From the cell containing the given text, extract its center point as (X, Y) coordinate. 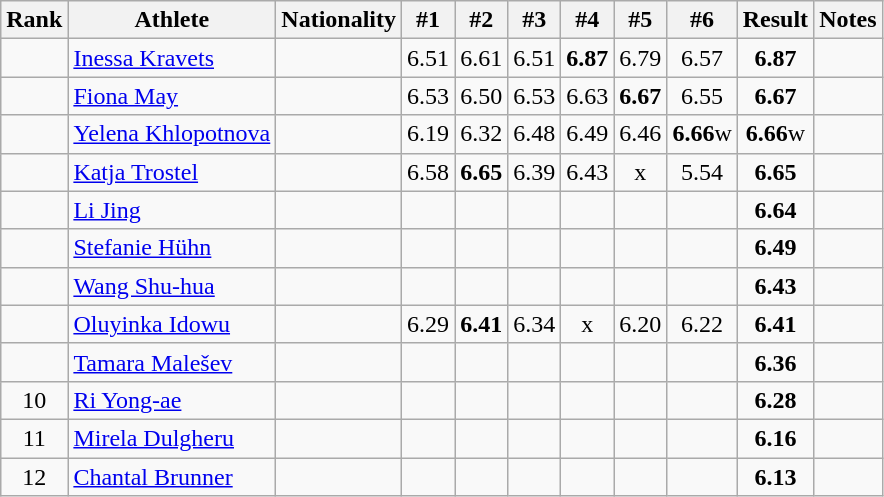
#1 (428, 20)
Athlete (172, 20)
6.36 (775, 362)
6.39 (534, 172)
Tamara Malešev (172, 362)
Fiona May (172, 96)
6.61 (482, 58)
6.57 (702, 58)
6.46 (640, 134)
6.22 (702, 324)
Chantal Brunner (172, 477)
Katja Trostel (172, 172)
6.55 (702, 96)
6.20 (640, 324)
#5 (640, 20)
6.58 (428, 172)
6.19 (428, 134)
#2 (482, 20)
10 (34, 400)
Result (775, 20)
6.32 (482, 134)
6.29 (428, 324)
Inessa Kravets (172, 58)
Nationality (339, 20)
Rank (34, 20)
12 (34, 477)
6.34 (534, 324)
6.63 (588, 96)
Mirela Dulgheru (172, 438)
11 (34, 438)
Ri Yong-ae (172, 400)
Stefanie Hühn (172, 248)
Li Jing (172, 210)
6.13 (775, 477)
6.50 (482, 96)
6.48 (534, 134)
#6 (702, 20)
5.54 (702, 172)
Yelena Khlopotnova (172, 134)
#3 (534, 20)
6.79 (640, 58)
Oluyinka Idowu (172, 324)
6.16 (775, 438)
6.64 (775, 210)
Notes (848, 20)
#4 (588, 20)
Wang Shu-hua (172, 286)
6.28 (775, 400)
